Output the [X, Y] coordinate of the center of the cell containing the given text.  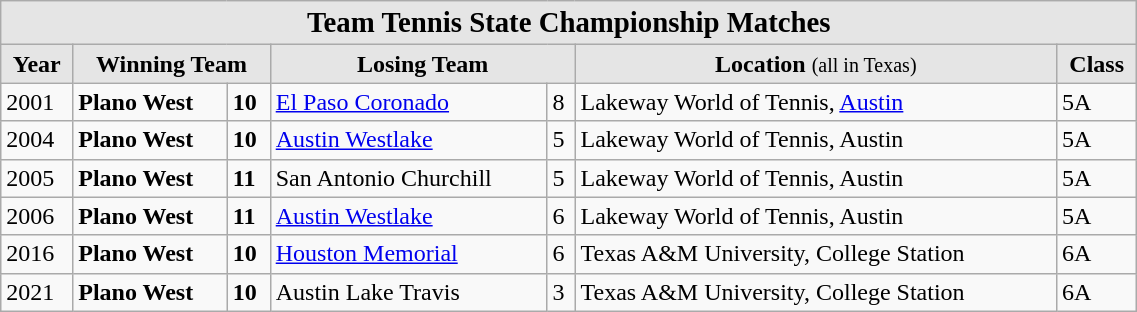
Austin Lake Travis [408, 292]
El Paso Coronado [408, 102]
8 [561, 102]
Class [1097, 64]
3 [561, 292]
Winning Team [172, 64]
2005 [37, 178]
Year [37, 64]
2006 [37, 216]
2021 [37, 292]
2001 [37, 102]
Team Tennis State Championship Matches [569, 23]
2016 [37, 254]
Houston Memorial [408, 254]
2004 [37, 140]
Location (all in Texas) [816, 64]
San Antonio Churchill [408, 178]
Losing Team [422, 64]
